Find where the given text appears and provide that cell's center as (x, y) coordinate. 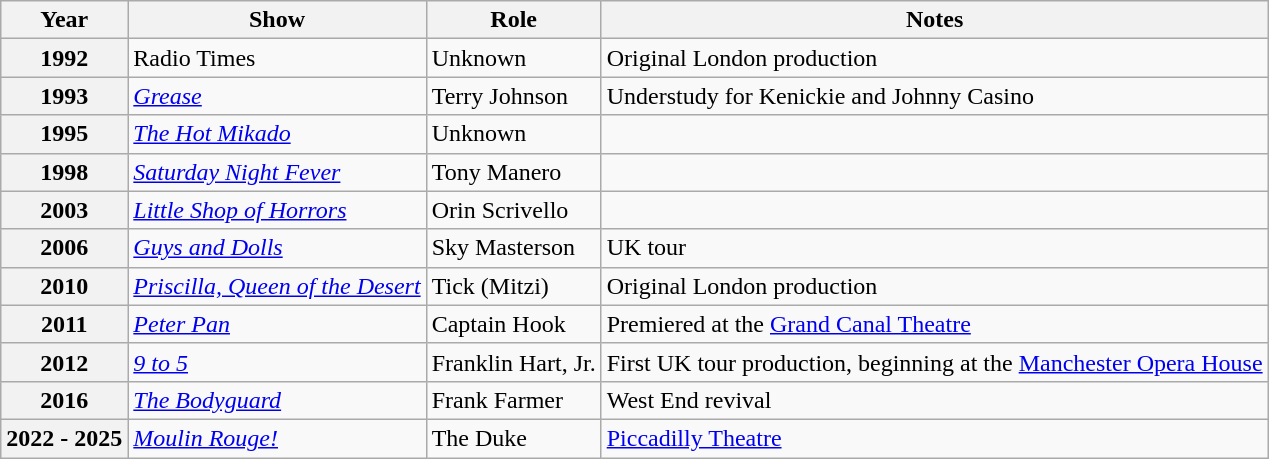
First UK tour production, beginning at the Manchester Opera House (934, 362)
West End revival (934, 400)
UK tour (934, 248)
Show (277, 20)
Orin Scrivello (514, 210)
Premiered at the Grand Canal Theatre (934, 324)
Peter Pan (277, 324)
1998 (64, 172)
Tony Manero (514, 172)
The Duke (514, 438)
2016 (64, 400)
Saturday Night Fever (277, 172)
2011 (64, 324)
1995 (64, 134)
1993 (64, 96)
Year (64, 20)
Franklin Hart, Jr. (514, 362)
Notes (934, 20)
2012 (64, 362)
The Bodyguard (277, 400)
2006 (64, 248)
Understudy for Kenickie and Johnny Casino (934, 96)
Priscilla, Queen of the Desert (277, 286)
Tick (Mitzi) (514, 286)
Radio Times (277, 58)
2010 (64, 286)
Sky Masterson (514, 248)
Role (514, 20)
Little Shop of Horrors (277, 210)
1992 (64, 58)
Grease (277, 96)
9 to 5 (277, 362)
2003 (64, 210)
Piccadilly Theatre (934, 438)
Frank Farmer (514, 400)
The Hot Mikado (277, 134)
Terry Johnson (514, 96)
Guys and Dolls (277, 248)
2022 - 2025 (64, 438)
Captain Hook (514, 324)
Moulin Rouge! (277, 438)
